Scan for the cell matching the given text and deliver its [x, y] coordinate at center. 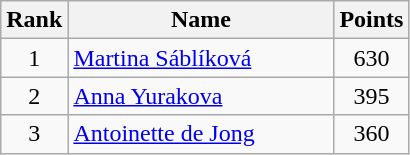
Points [372, 20]
630 [372, 58]
Rank [34, 20]
Antoinette de Jong [201, 134]
Martina Sáblíková [201, 58]
Name [201, 20]
Anna Yurakova [201, 96]
1 [34, 58]
3 [34, 134]
360 [372, 134]
2 [34, 96]
395 [372, 96]
